Locate the cell with the specified text and output its [X, Y] center coordinate. 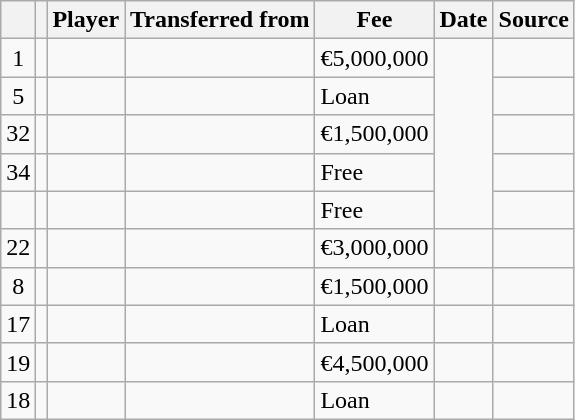
Date [464, 20]
5 [18, 96]
1 [18, 58]
19 [18, 362]
18 [18, 400]
€5,000,000 [374, 58]
Fee [374, 20]
Source [534, 20]
17 [18, 324]
32 [18, 134]
22 [18, 248]
Player [86, 20]
€4,500,000 [374, 362]
34 [18, 172]
8 [18, 286]
€3,000,000 [374, 248]
Transferred from [220, 20]
